Find where the given text appears and provide that cell's center as (x, y) coordinate. 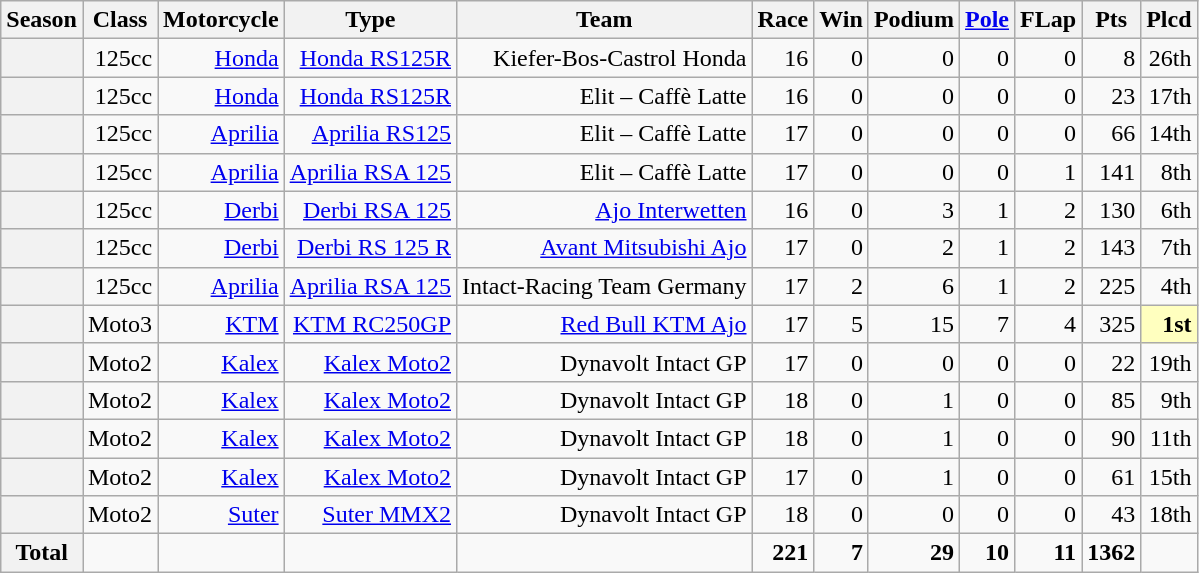
Motorcycle (222, 20)
4th (1169, 286)
Plcd (1169, 20)
Ajo Interwetten (605, 210)
Team (605, 20)
29 (914, 553)
15 (914, 324)
Pts (1112, 20)
Total (42, 553)
61 (1112, 477)
15th (1169, 477)
130 (1112, 210)
Class (120, 20)
141 (1112, 172)
Derbi RS 125 R (370, 248)
KTM RC250GP (370, 324)
143 (1112, 248)
Avant Mitsubishi Ajo (605, 248)
221 (783, 553)
Kiefer-Bos-Castrol Honda (605, 58)
FLap (1048, 20)
5 (842, 324)
1st (1169, 324)
26th (1169, 58)
18th (1169, 515)
23 (1112, 96)
19th (1169, 362)
4 (1048, 324)
Suter (222, 515)
225 (1112, 286)
Aprilia RS125 (370, 134)
8 (1112, 58)
85 (1112, 400)
6th (1169, 210)
Derbi RSA 125 (370, 210)
Season (42, 20)
3 (914, 210)
10 (986, 553)
11th (1169, 438)
7th (1169, 248)
22 (1112, 362)
11 (1048, 553)
66 (1112, 134)
43 (1112, 515)
Moto3 (120, 324)
Win (842, 20)
KTM (222, 324)
Intact-Racing Team Germany (605, 286)
17th (1169, 96)
90 (1112, 438)
8th (1169, 172)
Suter MMX2 (370, 515)
9th (1169, 400)
Race (783, 20)
Red Bull KTM Ajo (605, 324)
Type (370, 20)
14th (1169, 134)
325 (1112, 324)
Podium (914, 20)
1362 (1112, 553)
6 (914, 286)
Pole (986, 20)
